Scan for the cell matching the given text and deliver its [x, y] coordinate at center. 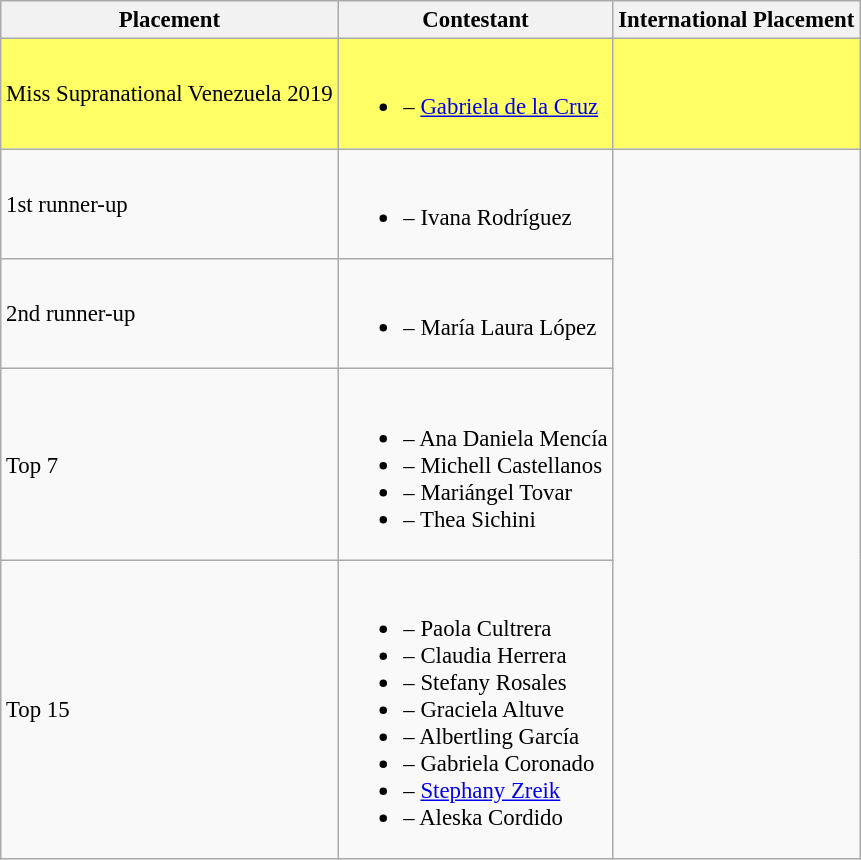
Contestant [476, 20]
2nd runner-up [170, 314]
International Placement [736, 20]
– Ivana Rodríguez [476, 204]
Miss Supranational Venezuela 2019 [170, 94]
– Ana Daniela Mencía – Michell Castellanos – Mariángel Tovar – Thea Sichini [476, 464]
– Gabriela de la Cruz [476, 94]
Top 7 [170, 464]
– Paola Cultrera – Claudia Herrera – Stefany Rosales – Graciela Altuve – Albertling García – Gabriela Coronado – Stephany Zreik – Aleska Cordido [476, 710]
1st runner-up [170, 204]
Top 15 [170, 710]
Placement [170, 20]
– María Laura López [476, 314]
